Extract the [X, Y] coordinate from the center of the cell holding the provided text.  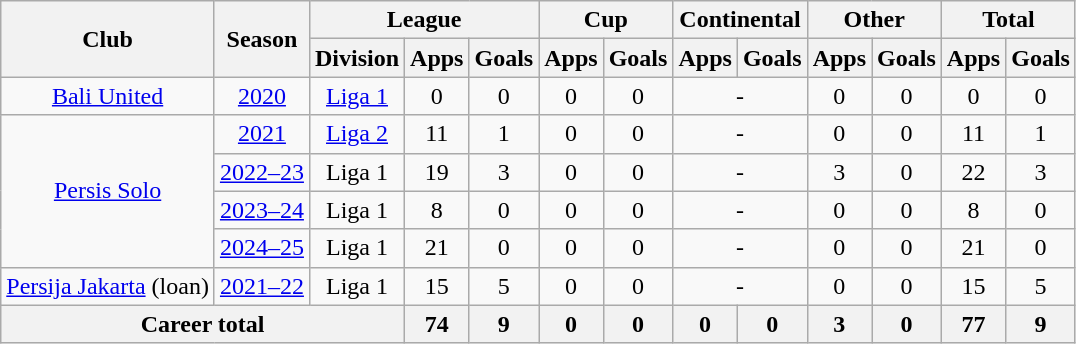
Club [108, 39]
League [424, 20]
Persis Solo [108, 191]
19 [437, 172]
22 [973, 172]
Season [262, 39]
Liga 2 [356, 134]
74 [437, 324]
Bali United [108, 96]
77 [973, 324]
Career total [203, 324]
Continental [740, 20]
2024–25 [262, 248]
2023–24 [262, 210]
Total [1008, 20]
Division [356, 58]
2020 [262, 96]
2021–22 [262, 286]
2022–23 [262, 172]
Persija Jakarta (loan) [108, 286]
Cup [606, 20]
2021 [262, 134]
Other [874, 20]
